Pinpoint the cell where the given text exists, returning its [x, y] midpoint coordinate. 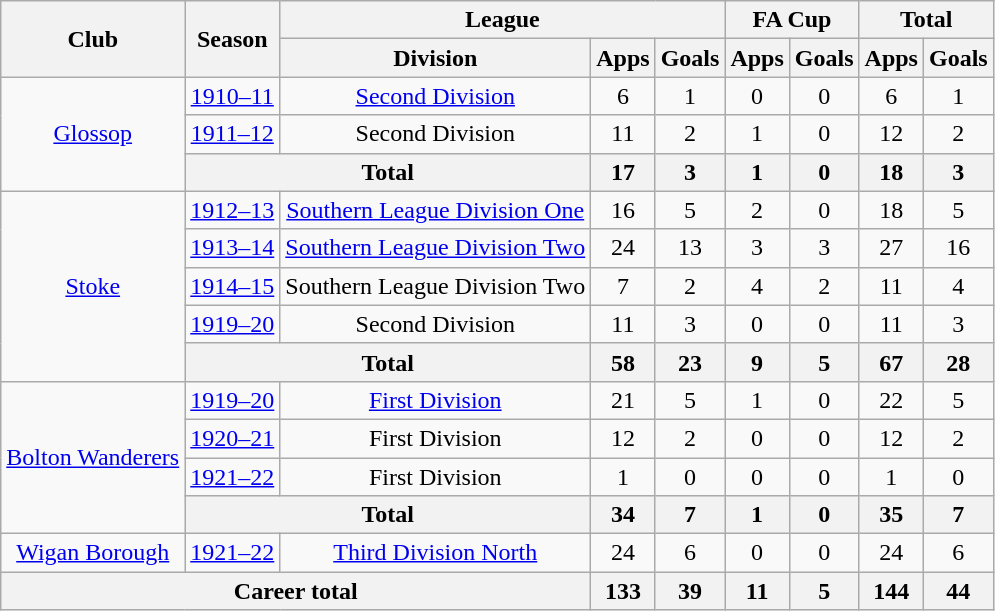
39 [690, 591]
Division [436, 58]
17 [623, 172]
1910–11 [232, 96]
Glossop [93, 134]
Club [93, 39]
21 [623, 400]
27 [891, 248]
1912–13 [232, 210]
Third Division North [436, 553]
Stoke [93, 286]
League [502, 20]
22 [891, 400]
1913–14 [232, 248]
Southern League Division One [436, 210]
1920–21 [232, 438]
9 [757, 362]
58 [623, 362]
28 [958, 362]
67 [891, 362]
1914–15 [232, 286]
133 [623, 591]
1911–12 [232, 134]
13 [690, 248]
Season [232, 39]
34 [623, 515]
23 [690, 362]
Bolton Wanderers [93, 457]
Wigan Borough [93, 553]
44 [958, 591]
144 [891, 591]
FA Cup [792, 20]
35 [891, 515]
Career total [296, 591]
